From the cell containing the given text, extract its center point as (x, y) coordinate. 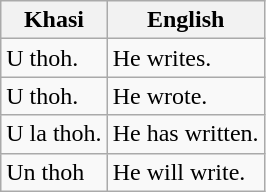
U la thoh. (54, 134)
He will write. (186, 172)
He wrote. (186, 96)
He writes. (186, 58)
He has written. (186, 134)
Khasi (54, 20)
Un thoh (54, 172)
English (186, 20)
